Return (x, y) of the center of cell containing provided text 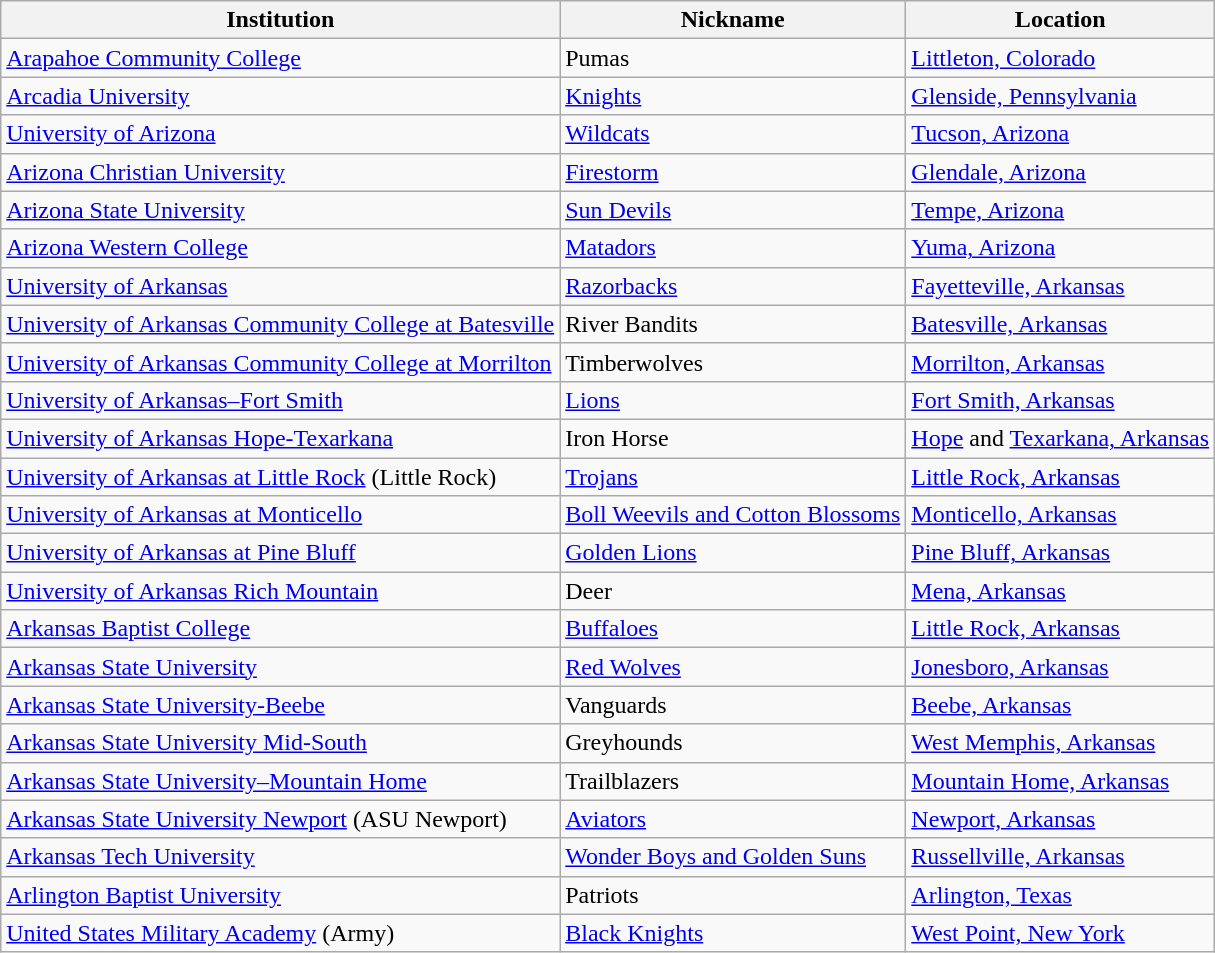
Lions (733, 400)
Aviators (733, 819)
Matadors (733, 248)
University of Arkansas at Monticello (280, 515)
Firestorm (733, 172)
Buffaloes (733, 629)
University of Arkansas Community College at Morrilton (280, 362)
Pine Bluff, Arkansas (1060, 553)
Arkansas State University Mid-South (280, 743)
Pumas (733, 58)
Golden Lions (733, 553)
Trojans (733, 477)
Vanguards (733, 705)
University of Arkansas at Pine Bluff (280, 553)
Mena, Arkansas (1060, 591)
University of Arizona (280, 134)
University of Arkansas (280, 286)
Arizona State University (280, 210)
Fayetteville, Arkansas (1060, 286)
Knights (733, 96)
Wonder Boys and Golden Suns (733, 857)
Glenside, Pennsylvania (1060, 96)
Sun Devils (733, 210)
United States Military Academy (Army) (280, 933)
Iron Horse (733, 438)
Arlington, Texas (1060, 895)
Timberwolves (733, 362)
Wildcats (733, 134)
Boll Weevils and Cotton Blossoms (733, 515)
Arkansas State University–Mountain Home (280, 781)
Black Knights (733, 933)
Arkansas Tech University (280, 857)
Arkansas State University Newport (ASU Newport) (280, 819)
Location (1060, 20)
Fort Smith, Arkansas (1060, 400)
Beebe, Arkansas (1060, 705)
University of Arkansas Community College at Batesville (280, 324)
West Memphis, Arkansas (1060, 743)
Patriots (733, 895)
Arkansas State University-Beebe (280, 705)
Mountain Home, Arkansas (1060, 781)
Arkansas State University (280, 667)
University of Arkansas–Fort Smith (280, 400)
Jonesboro, Arkansas (1060, 667)
Nickname (733, 20)
West Point, New York (1060, 933)
Arlington Baptist University (280, 895)
Greyhounds (733, 743)
Tempe, Arizona (1060, 210)
Russellville, Arkansas (1060, 857)
Red Wolves (733, 667)
Littleton, Colorado (1060, 58)
Institution (280, 20)
Arizona Christian University (280, 172)
Arapahoe Community College (280, 58)
Tucson, Arizona (1060, 134)
Trailblazers (733, 781)
Morrilton, Arkansas (1060, 362)
Arcadia University (280, 96)
University of Arkansas at Little Rock (Little Rock) (280, 477)
Monticello, Arkansas (1060, 515)
Arizona Western College (280, 248)
Razorbacks (733, 286)
Glendale, Arizona (1060, 172)
Deer (733, 591)
University of Arkansas Hope-Texarkana (280, 438)
University of Arkansas Rich Mountain (280, 591)
Arkansas Baptist College (280, 629)
River Bandits (733, 324)
Batesville, Arkansas (1060, 324)
Yuma, Arizona (1060, 248)
Newport, Arkansas (1060, 819)
Hope and Texarkana, Arkansas (1060, 438)
